Capture the cell that displays the provided text and extract its (X, Y) central coordinate. 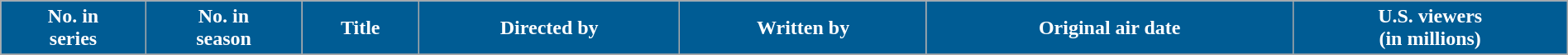
Title (361, 28)
Original air date (1110, 28)
No. inseries (74, 28)
Directed by (549, 28)
U.S. viewers(in millions) (1430, 28)
Written by (804, 28)
No. inseason (223, 28)
